From the cell containing the given text, extract its center point as [x, y] coordinate. 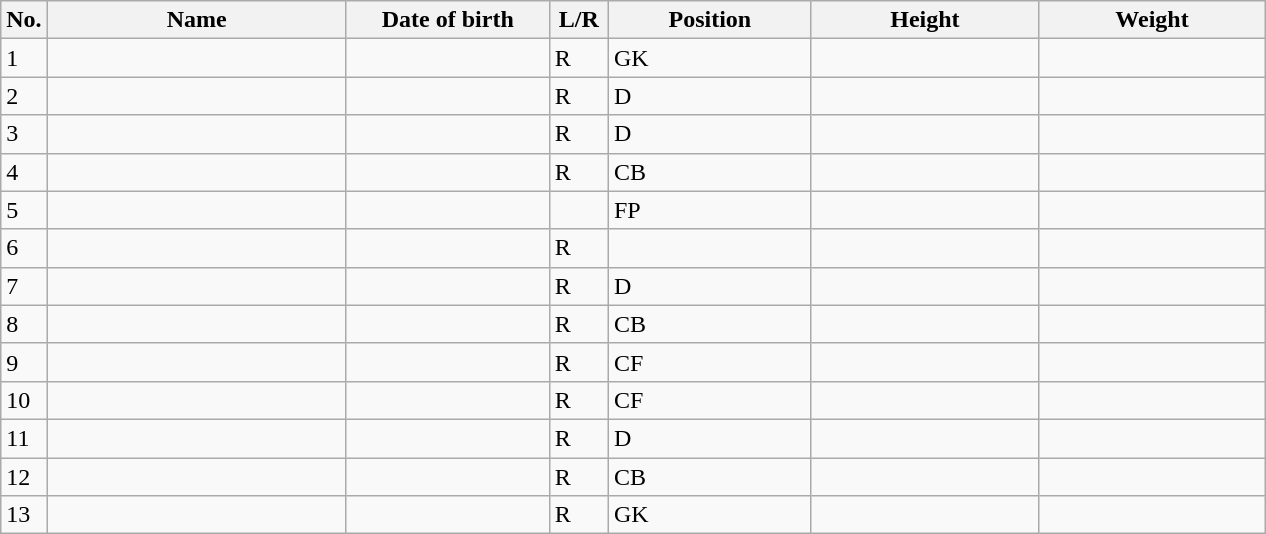
Weight [1152, 20]
13 [24, 515]
Date of birth [448, 20]
FP [710, 210]
7 [24, 286]
5 [24, 210]
9 [24, 362]
Name [196, 20]
6 [24, 248]
L/R [578, 20]
1 [24, 58]
11 [24, 438]
Height [924, 20]
Position [710, 20]
4 [24, 172]
No. [24, 20]
12 [24, 477]
2 [24, 96]
10 [24, 400]
3 [24, 134]
8 [24, 324]
